Return (X, Y) of the center of cell containing provided text 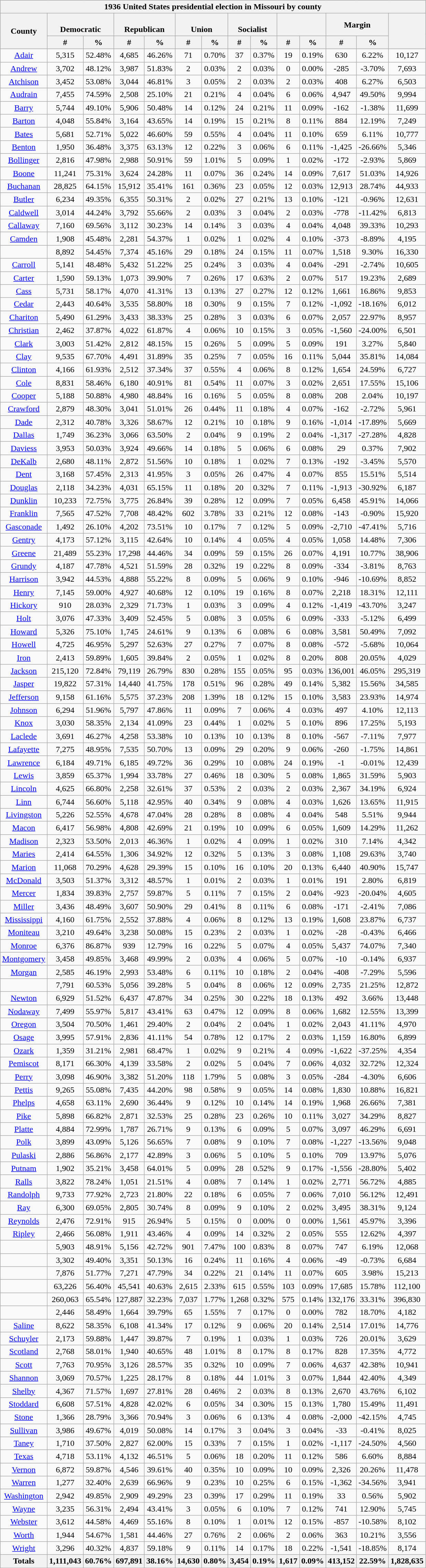
7,010 (341, 1194)
14,776 (407, 1325)
32.40% (98, 1483)
40.63% (160, 1286)
34.29% (372, 1116)
Knox (24, 723)
12,631 (407, 200)
32.61% (160, 788)
5,575 (129, 697)
2,615 (189, 1286)
50.03% (98, 448)
Ozark (24, 1051)
77.92% (98, 1194)
36.48% (98, 147)
6,899 (407, 1038)
-373 (341, 239)
57.91% (98, 1038)
56.12% (372, 1194)
55.97% (98, 1011)
-1.75% (372, 749)
5,731 (65, 291)
Lafayette (24, 749)
215,120 (65, 671)
-11.42% (372, 213)
3,312 (129, 880)
29.40% (160, 1024)
51.20% (160, 1077)
8,174 (407, 1548)
57.31% (98, 684)
51.22% (160, 265)
39.61% (160, 1470)
69.56% (98, 226)
12,872 (407, 985)
5,898 (65, 1116)
6,684 (407, 1260)
-18.85% (372, 1548)
1,277 (65, 1483)
40.65% (160, 1352)
-946 (341, 579)
7,565 (65, 514)
3,612 (65, 1522)
10.77% (372, 553)
-284 (341, 1077)
33.58% (160, 1064)
6,108 (129, 1325)
2,446 (65, 1312)
3,775 (129, 501)
4,628 (129, 867)
4,980 (129, 396)
7,763 (65, 1365)
48.91% (98, 1247)
-121 (341, 200)
12.90% (372, 1509)
1,940 (129, 1352)
48.12% (98, 68)
4,342 (407, 841)
6,608 (65, 1404)
Harrison (24, 579)
36.44% (160, 1103)
40.90% (372, 867)
0.76% (215, 1535)
57.51% (98, 1404)
3,382 (129, 1077)
7,693 (407, 68)
63,226 (65, 1286)
6,501 (407, 330)
8,827 (407, 1116)
10.88% (372, 1090)
-18.16% (372, 304)
4,491 (129, 356)
Sullivan (24, 1430)
21.80% (160, 1194)
7,374 (129, 252)
Iron (24, 658)
0.34% (215, 802)
4,469 (129, 1522)
Caldwell (24, 213)
8,171 (65, 1064)
3,014 (65, 213)
10,941 (407, 1365)
64.55% (98, 854)
-334 (341, 566)
Stone (24, 1417)
15,106 (407, 383)
43.09% (98, 1142)
Ripley (24, 1234)
605 (341, 1273)
10,605 (407, 265)
2,329 (129, 605)
1,111,043 (65, 1561)
13,399 (407, 1011)
4,884 (65, 1129)
3,740 (407, 854)
28.74% (372, 186)
-143 (341, 514)
6,440 (341, 867)
3,375 (129, 147)
2,886 (65, 1155)
1,108 (341, 854)
Hickory (24, 605)
County (24, 31)
4,637 (341, 1365)
2,494 (129, 1509)
32.23% (160, 1299)
2,173 (65, 1339)
2,805 (129, 1207)
49.50% (372, 95)
Atchison (24, 82)
48.11% (98, 461)
0.63% (264, 278)
7,876 (65, 1273)
4,970 (407, 1024)
58.80% (160, 304)
5,869 (407, 160)
44.24% (98, 213)
7,306 (407, 540)
4,022 (129, 330)
3,452 (65, 82)
5,596 (407, 972)
-8.89% (372, 239)
Cass (24, 291)
38.31% (372, 1207)
52.63% (160, 645)
1,710 (65, 1443)
59.13% (98, 278)
6,466 (407, 933)
37.50% (98, 1443)
-0.90% (372, 514)
2,512 (129, 369)
Linn (24, 802)
-37.25% (372, 1051)
Vernon (24, 1470)
4,032 (341, 1064)
71.57% (98, 1391)
-0.43% (372, 933)
-3.81% (372, 566)
42.89% (160, 1155)
39.79% (160, 1312)
11,478 (407, 1470)
10,127 (407, 55)
48.42% (160, 514)
3,942 (65, 579)
Pemiscot (24, 1064)
49 (288, 684)
Chariton (24, 317)
47.33% (98, 619)
55.66% (160, 213)
-1 (341, 762)
-24.50% (372, 1443)
2,723 (129, 1194)
Polk (24, 1142)
1,561 (341, 1221)
50.90% (160, 906)
22.59% (372, 1561)
70.29% (98, 867)
3,433 (129, 317)
48.15% (160, 343)
50.48% (160, 108)
-2,000 (341, 1417)
-24.00% (372, 330)
70.57% (98, 1378)
Lincoln (24, 788)
602 (189, 514)
44 (239, 1378)
37.23% (160, 697)
-0.01% (372, 762)
61.87% (160, 330)
65.15% (160, 487)
-1,117 (341, 1443)
21,489 (65, 553)
49.35% (98, 200)
4,772 (407, 1352)
-1,014 (341, 422)
1,359 (65, 1051)
9,158 (65, 697)
497 (341, 710)
68.47% (160, 1051)
1,605 (129, 658)
2.80% (372, 880)
3.66% (372, 998)
3,941 (407, 1483)
65 (189, 1312)
30.23% (160, 226)
9,733 (65, 1194)
44.53% (98, 579)
Scotland (24, 1352)
260,063 (65, 1299)
Margin (357, 25)
30.74% (160, 1207)
Barton (24, 121)
72.75% (98, 501)
2,670 (341, 1391)
6.27% (372, 82)
0.33% (215, 1443)
5,044 (341, 356)
59.00% (98, 592)
3,495 (341, 1207)
14,084 (407, 356)
363 (341, 1535)
Randolph (24, 1194)
26.71% (160, 1129)
Washington (24, 1496)
Ray (24, 1207)
8,884 (407, 1457)
2,735 (341, 985)
5,817 (129, 1011)
Livingston (24, 815)
6,813 (407, 213)
25.10% (160, 95)
21.25% (372, 985)
59.18% (160, 1548)
3,164 (129, 121)
1.55% (215, 1312)
3,247 (407, 605)
3,581 (341, 632)
Mississippi (24, 920)
5,156 (129, 1247)
2,323 (65, 841)
2,462 (65, 330)
4,182 (407, 1312)
75.10% (98, 632)
Totals (24, 1561)
1,366 (65, 1417)
-2.41% (372, 906)
17.25% (372, 723)
47.86% (160, 710)
46.51% (160, 1457)
2,552 (129, 920)
3,792 (129, 213)
58.67% (160, 422)
13.97% (372, 1155)
3,396 (407, 1221)
3.78% (215, 514)
72.84% (98, 671)
49.64% (98, 933)
-285 (341, 68)
11,491 (407, 1404)
Marion (24, 867)
-27.28% (372, 435)
Franklin (24, 514)
51.77% (98, 1273)
4,808 (129, 828)
1,051 (129, 1181)
-778 (341, 213)
49.72% (160, 762)
2,827 (129, 1443)
Daviess (24, 448)
44.20% (160, 1090)
13,448 (407, 998)
1,664 (129, 1312)
26.94% (160, 1221)
0.36% (215, 186)
2,993 (129, 972)
6,737 (407, 920)
McDonald (24, 880)
-171 (341, 906)
Newton (24, 998)
2,043 (341, 1024)
14,861 (407, 749)
Dunklin (24, 501)
43.46% (160, 1234)
2,585 (65, 972)
1,780 (341, 1404)
27.81% (160, 1391)
1,518 (341, 252)
64.01% (160, 1168)
Gasconade (24, 527)
46.95% (98, 645)
1,581 (129, 1535)
Wright (24, 1548)
Jasper (24, 684)
DeKalb (24, 461)
5,188 (65, 396)
7,499 (65, 1011)
0.83% (264, 1247)
9,535 (65, 356)
51.37% (98, 880)
-192 (341, 461)
4,605 (407, 893)
16,330 (407, 252)
4,349 (407, 1378)
2,981 (129, 1051)
-1,092 (341, 304)
828 (341, 1352)
74.07% (372, 946)
555 (341, 1234)
4,725 (65, 645)
45,541 (129, 1286)
43.76% (372, 1391)
3,041 (129, 409)
2,476 (65, 1221)
10,293 (407, 226)
52.45% (160, 619)
2,013 (129, 841)
7,708 (129, 514)
6.60% (372, 1457)
4,202 (129, 527)
57.12% (98, 540)
161 (189, 186)
48.95% (98, 749)
808 (341, 658)
64.15% (98, 186)
14,066 (407, 501)
-1,419 (341, 605)
2,909 (129, 1496)
-1.38% (372, 108)
2,312 (65, 422)
40.64% (98, 304)
39.90% (160, 278)
34.23% (98, 487)
3,987 (129, 68)
Greene (24, 553)
71 (189, 55)
62.00% (160, 1443)
-2.74% (372, 265)
Bollinger (24, 160)
15.78% (372, 1286)
7,535 (129, 749)
Carroll (24, 265)
73.51% (160, 527)
5,402 (407, 1168)
37.34% (160, 369)
1,682 (341, 1011)
4,195 (407, 239)
12,324 (407, 1064)
-7.11% (372, 736)
10,233 (65, 501)
5,902 (407, 1496)
15,920 (407, 514)
-30.92% (372, 487)
-4.30% (372, 1077)
Carter (24, 278)
2,508 (129, 95)
2,812 (129, 343)
3,351 (129, 1260)
40.78% (98, 422)
10,064 (407, 645)
41.34% (160, 1325)
Miller (24, 906)
-1,913 (341, 487)
49.99% (160, 959)
39.33% (372, 226)
-0.96% (372, 200)
4,367 (65, 1391)
-1,560 (341, 330)
41.95% (160, 474)
12,113 (407, 710)
Boone (24, 173)
63.13% (160, 147)
55.22% (160, 579)
50.13% (160, 1260)
49.71% (98, 762)
55.23% (98, 553)
2,639 (129, 1483)
-1,317 (341, 435)
1,626 (341, 802)
3,953 (65, 448)
Jefferson (24, 697)
5,022 (129, 134)
59.89% (98, 658)
-2.93% (372, 160)
11,262 (407, 828)
17.01% (372, 1325)
-43.70% (372, 605)
118 (189, 1077)
3,238 (129, 933)
56.31% (98, 1509)
Monroe (24, 946)
Oregon (24, 1024)
42.69% (160, 828)
4,718 (65, 1457)
72.99% (98, 1129)
5,490 (65, 317)
3,468 (129, 959)
41.09% (160, 723)
5,226 (65, 815)
4,658 (65, 1103)
1,944 (65, 1535)
4,029 (407, 658)
40.91% (160, 383)
-2,710 (341, 527)
Schuyler (24, 1339)
51.96% (98, 710)
Stoddard (24, 1404)
26.66% (372, 1103)
3,822 (65, 1181)
56.08% (98, 1234)
-3.70% (372, 68)
17.55% (372, 383)
6,937 (407, 959)
1,830 (341, 1090)
38.16% (160, 1561)
39.84% (160, 658)
51.56% (160, 461)
630 (341, 55)
15,747 (407, 867)
548 (341, 815)
Putnam (24, 1168)
-49 (341, 1260)
45.91% (372, 501)
517 (341, 278)
7,435 (129, 1090)
9.30% (372, 252)
11,915 (407, 802)
2,218 (341, 592)
6.19% (372, 1247)
-1,227 (341, 1142)
55.16% (160, 1522)
4,678 (129, 815)
49.10% (98, 108)
2,768 (65, 1352)
Pettis (24, 1090)
2,413 (65, 658)
46.27% (98, 736)
28.03% (98, 605)
1,073 (129, 278)
Dallas (24, 435)
66.96% (160, 1483)
Camden (24, 239)
24.61% (160, 632)
Gentry (24, 540)
Maries (24, 854)
55.08% (98, 1090)
9,124 (407, 1207)
48.49% (98, 906)
5,382 (341, 684)
4,166 (65, 369)
50.31% (160, 200)
2,326 (341, 1470)
18.31% (372, 592)
Webster (24, 1522)
48.48% (98, 265)
5,315 (65, 55)
48.30% (98, 409)
14.29% (372, 828)
0.58% (215, 1090)
3,302 (65, 1260)
53.38% (160, 736)
45.97% (372, 1221)
67.70% (98, 356)
155 (239, 671)
4,745 (407, 1417)
95 (288, 671)
41.75% (160, 684)
136,001 (341, 671)
3.27% (372, 343)
48.84% (160, 396)
Douglas (24, 487)
4,139 (129, 1064)
1,902 (65, 1168)
16.80% (372, 1038)
5,797 (129, 710)
Pulaski (24, 1155)
Montgomery (24, 959)
1,697 (129, 1391)
47.04% (160, 815)
910 (65, 605)
1,590 (65, 278)
8,892 (65, 252)
12,491 (407, 1194)
79,119 (129, 671)
7,092 (407, 632)
6,294 (65, 710)
1,908 (65, 239)
17,685 (341, 1286)
56.98% (98, 828)
53.11% (98, 1457)
3,076 (65, 619)
14,630 (189, 1561)
58.46% (98, 383)
Grundy (24, 566)
4,521 (129, 566)
5,961 (407, 409)
Dade (24, 422)
-7.29% (372, 972)
52.48% (98, 55)
22 (189, 1194)
132,176 (341, 1299)
Reynolds (24, 1221)
-47.41% (372, 527)
3,986 (65, 1430)
0.51% (215, 684)
31.89% (160, 356)
5,745 (407, 1509)
12.79% (160, 946)
2,177 (129, 1155)
46.81% (160, 82)
6.22% (372, 55)
56.60% (98, 802)
1.77% (215, 1299)
7,086 (407, 906)
1,492 (65, 527)
49.29% (160, 1496)
56.86% (98, 1155)
0.41% (215, 906)
-1,362 (341, 1483)
66.30% (98, 1064)
5,570 (407, 461)
54.37% (160, 239)
44.58% (98, 1522)
2,836 (129, 1038)
-10 (341, 959)
15,213 (407, 1273)
17,298 (129, 553)
6,437 (129, 998)
54 (189, 1038)
1,745 (129, 632)
23.93% (372, 697)
112,100 (407, 1286)
4,160 (65, 920)
42.64% (160, 540)
5,716 (407, 527)
Howell (24, 645)
Worth (24, 1535)
22.97% (372, 317)
61.93% (98, 369)
-28.80% (372, 1168)
8,763 (407, 566)
6,417 (65, 828)
-0.73% (372, 1260)
69.05% (98, 1207)
3,366 (129, 1417)
51.83% (160, 68)
47.87% (160, 998)
782 (341, 1312)
Moniteau (24, 933)
35.81% (372, 356)
42.02% (160, 1404)
7,145 (65, 592)
-10.58% (372, 1522)
12,111 (407, 592)
39 (189, 501)
0.53% (215, 788)
3,583 (341, 697)
-1,425 (341, 147)
3,030 (65, 723)
14,440 (129, 684)
659 (341, 134)
5,118 (129, 802)
0.70% (215, 55)
3,691 (65, 736)
5,297 (129, 645)
30 (239, 998)
48.57% (160, 880)
Mercer (24, 893)
Barry (24, 108)
7,381 (407, 1103)
54.67% (98, 1535)
Cole (24, 383)
3,066 (129, 435)
100 (239, 1247)
Crawford (24, 409)
3,098 (65, 1077)
4,354 (407, 1051)
3,003 (65, 343)
31.21% (98, 1051)
Clark (24, 343)
63 (189, 1011)
37.88% (160, 920)
72.91% (98, 1221)
70.50% (98, 1024)
-857 (341, 1522)
70.95% (98, 1365)
12,439 (407, 762)
11,699 (407, 108)
39.87% (160, 1339)
71.73% (160, 605)
58.17% (98, 291)
7,617 (341, 173)
Morgan (24, 972)
Benton (24, 147)
8,852 (407, 579)
3,115 (129, 540)
3,112 (129, 226)
5,141 (65, 265)
58.01% (98, 1352)
3,859 (65, 775)
4,019 (129, 1430)
747 (341, 1247)
1936 United States presidential election in Missouri by county (213, 7)
4,947 (341, 95)
5,076 (407, 1155)
Andrew (24, 68)
-923 (341, 893)
19,822 (65, 684)
3,702 (65, 68)
43.65% (160, 121)
3,629 (407, 1339)
66.82% (98, 1116)
49.67% (98, 1430)
5,840 (407, 343)
36.23% (98, 435)
7.14% (372, 841)
14,926 (407, 173)
7,455 (65, 95)
709 (341, 1155)
Clay (24, 356)
855 (341, 474)
492 (341, 998)
6,300 (65, 1207)
Phelps (24, 1103)
2,871 (129, 1116)
Osage (24, 1038)
48 (189, 1352)
12,068 (407, 1247)
295,319 (407, 671)
-5.12% (372, 619)
61.29% (98, 317)
2,690 (129, 1103)
6,180 (129, 383)
63.50% (160, 435)
98 (189, 1090)
2,872 (129, 461)
78.24% (98, 1181)
1,225 (129, 1378)
7.47% (215, 1247)
16,821 (407, 1090)
1,159 (341, 1038)
0.39% (215, 1496)
2,816 (65, 160)
615 (239, 1286)
4,031 (129, 487)
32.53% (160, 1116)
Macon (24, 828)
2,414 (65, 854)
11,068 (65, 867)
6,744 (65, 802)
38.33% (160, 317)
2,313 (129, 474)
6,503 (407, 82)
103 (288, 1286)
Clinton (24, 369)
1,994 (129, 775)
20.05% (372, 658)
2,514 (341, 1325)
50.88% (98, 396)
10,777 (407, 134)
4,888 (129, 579)
896 (341, 723)
-10.69% (372, 579)
Audrain (24, 95)
8,957 (407, 317)
4,685 (129, 55)
Dent (24, 474)
Jackson (24, 671)
-0.41% (372, 1430)
35.41% (160, 186)
0.56% (372, 1496)
6,187 (407, 487)
20.26% (372, 1470)
7,340 (407, 946)
Laclede (24, 736)
5,681 (65, 134)
15.56% (372, 684)
-291 (341, 265)
Madison (24, 841)
2,057 (341, 317)
28.57% (160, 1365)
3,624 (129, 173)
46.05% (372, 671)
65.54% (98, 1299)
61.16% (98, 697)
4,397 (407, 1234)
1,661 (341, 291)
54.45% (98, 252)
2,757 (129, 893)
20.01% (372, 1339)
15,912 (129, 186)
5,906 (129, 108)
6,184 (65, 762)
3,436 (65, 906)
3,924 (129, 448)
28.17% (160, 1378)
60.76% (98, 1561)
5.51% (372, 815)
37.87% (98, 330)
51.59% (160, 566)
8,622 (65, 1325)
4,132 (129, 1457)
1,608 (341, 920)
34.19% (372, 788)
3,126 (129, 1365)
12,913 (341, 186)
3,296 (65, 1548)
1,911 (129, 1234)
33.31% (372, 1299)
Democratic (81, 25)
1,306 (129, 854)
6,606 (407, 1077)
2.33% (215, 1286)
42.72% (160, 1247)
9,994 (407, 95)
3,607 (129, 906)
-28 (341, 933)
-1,556 (341, 1168)
65.37% (98, 775)
40.68% (160, 592)
2,988 (129, 160)
4,187 (65, 566)
26.84% (160, 501)
127,887 (129, 1299)
6,929 (65, 998)
7,160 (65, 226)
Pike (24, 1116)
1,617 (288, 1561)
0.54% (215, 383)
46.60% (160, 134)
26.10% (98, 527)
Howard (24, 632)
23.87% (372, 920)
1,654 (341, 369)
45.16% (160, 252)
24.28% (160, 173)
10,197 (407, 396)
17.35% (372, 1352)
413,152 (341, 1561)
310 (341, 841)
-333 (341, 619)
7,902 (407, 448)
Scott (24, 1365)
Christian (24, 330)
Republican (145, 25)
-172 (341, 160)
4,885 (407, 1181)
18.70% (372, 1312)
939 (129, 946)
5,432 (129, 265)
47.78% (98, 566)
40.32% (98, 1548)
12.19% (372, 121)
Shannon (24, 1378)
Taney (24, 1443)
4,625 (65, 788)
38,906 (407, 553)
42.40% (372, 1378)
1,865 (341, 775)
7,275 (65, 749)
34,585 (407, 684)
Texas (24, 1457)
Saline (24, 1325)
45.48% (98, 239)
60.53% (98, 985)
39.83% (98, 893)
Nodaway (24, 1011)
Henry (24, 592)
Perry (24, 1077)
3,556 (407, 1535)
12.62% (372, 1234)
8,025 (407, 1430)
50.49% (372, 632)
3,454 (239, 1561)
9,944 (407, 815)
3,027 (341, 1116)
61.75% (98, 920)
49.66% (160, 448)
1.79% (215, 1077)
8,102 (407, 1522)
46.29% (372, 1129)
Callaway (24, 226)
39.28% (160, 985)
4,560 (407, 1443)
1,461 (129, 1024)
4,546 (129, 1470)
5,669 (407, 422)
50.70% (160, 749)
6,458 (341, 501)
2,689 (407, 278)
Holt (24, 619)
3,210 (65, 933)
2.04% (372, 396)
5,193 (407, 723)
-567 (341, 736)
3,069 (65, 1378)
-33 (341, 1430)
41.31% (160, 291)
6,819 (407, 880)
46.36% (160, 841)
5,056 (129, 985)
1,834 (65, 893)
Cedar (24, 304)
0.52% (264, 1168)
1,968 (341, 1103)
2,443 (65, 304)
4,070 (129, 291)
Warren (24, 1483)
6,691 (407, 1129)
59.88% (98, 1339)
Adair (24, 55)
6,102 (407, 1391)
2,258 (129, 788)
51.03% (372, 173)
Shelby (24, 1391)
7,249 (407, 121)
4,258 (129, 736)
26.79% (160, 671)
7,977 (407, 736)
3,409 (129, 619)
1,058 (341, 540)
5,126 (129, 1142)
726 (341, 1339)
741 (341, 1509)
12.55% (372, 1011)
2,942 (65, 1496)
7,791 (65, 985)
53.08% (98, 82)
56.72% (372, 1181)
55.84% (98, 121)
-260 (341, 749)
-5.68% (372, 645)
86.87% (98, 946)
15.49% (372, 1404)
1,787 (129, 1129)
1.39% (215, 697)
3,535 (129, 304)
21.51% (160, 1181)
-42.15% (372, 1417)
3,995 (65, 1038)
Wayne (24, 1509)
7,271 (129, 1273)
4.10% (372, 710)
9,853 (407, 291)
28.79% (98, 1417)
6.11% (372, 134)
884 (341, 121)
70.94% (160, 1417)
697,891 (129, 1561)
0.35% (215, 1470)
6,355 (129, 200)
2,367 (341, 788)
6,234 (65, 200)
2,680 (65, 461)
49.40% (98, 1260)
3,899 (65, 1142)
1,844 (341, 1378)
81 (189, 383)
3,235 (65, 1509)
16.86% (372, 291)
57.45% (98, 474)
Lawrence (24, 762)
42.38% (372, 1365)
-20.04% (372, 893)
50.91% (160, 160)
5,346 (407, 147)
6,376 (65, 946)
6,499 (407, 619)
1,950 (65, 147)
3,044 (129, 82)
96 (239, 684)
32.72% (372, 1064)
2,771 (341, 1181)
5,437 (341, 946)
4,191 (341, 553)
Buchanan (24, 186)
Platte (24, 1129)
46.90% (98, 1077)
5,326 (65, 632)
28,825 (65, 186)
1,447 (129, 1339)
-572 (341, 645)
2,281 (129, 239)
19.23% (372, 278)
3,168 (65, 474)
915 (129, 1221)
24.59% (372, 369)
56.40% (98, 1286)
10.21% (372, 1535)
-408 (341, 972)
51.52% (98, 998)
-0.14% (372, 959)
Ralls (24, 1181)
396,830 (407, 1299)
9,265 (65, 1090)
42.95% (160, 802)
1,749 (65, 435)
575 (288, 1299)
Cooper (24, 396)
178 (189, 684)
2,879 (65, 409)
14,974 (407, 697)
66.80% (98, 788)
Lewis (24, 775)
Socialist (253, 25)
5,514 (407, 474)
46.19% (98, 972)
74.59% (98, 95)
-1,541 (341, 1548)
47.98% (98, 160)
5,744 (65, 108)
33.78% (160, 775)
34.92% (160, 854)
46.26% (160, 55)
0.78% (215, 1038)
-13.56% (372, 1142)
3.98% (372, 1273)
-26.66% (372, 147)
830 (189, 671)
4,837 (129, 1548)
-17.89% (372, 422)
2,466 (65, 1234)
9,048 (407, 1142)
-34.56% (372, 1483)
75.31% (98, 173)
53.50% (98, 841)
63.11% (98, 1103)
Johnson (24, 710)
13.65% (372, 802)
1,268 (239, 1299)
52.55% (98, 815)
6,872 (65, 1470)
52.71% (98, 134)
1,609 (341, 828)
15.51% (372, 474)
3,503 (65, 880)
35.21% (98, 1168)
47.79% (160, 1273)
586 (341, 1457)
0.80% (215, 1561)
29.63% (372, 854)
901 (189, 1247)
408 (341, 82)
7,037 (189, 1299)
6,185 (129, 762)
4,173 (65, 540)
6,012 (407, 304)
3,097 (341, 1129)
44,933 (407, 186)
51.01% (160, 409)
8,831 (65, 383)
Bates (24, 134)
Union (202, 25)
2,651 (341, 383)
11,241 (65, 173)
56.65% (160, 1142)
58.49% (98, 1312)
51.42% (98, 343)
2,134 (129, 723)
3,326 (129, 422)
29.39% (160, 867)
-3.45% (372, 461)
6,924 (407, 788)
-1,622 (341, 1051)
2,118 (65, 487)
3,504 (65, 1024)
6,727 (407, 369)
47.52% (98, 514)
1,828,635 (407, 1561)
53.48% (160, 972)
4,927 (129, 592)
14.48% (372, 540)
31.59% (372, 775)
Butler (24, 200)
-2.72% (372, 409)
